Pinpoint the cell where the given text exists, returning its [x, y] midpoint coordinate. 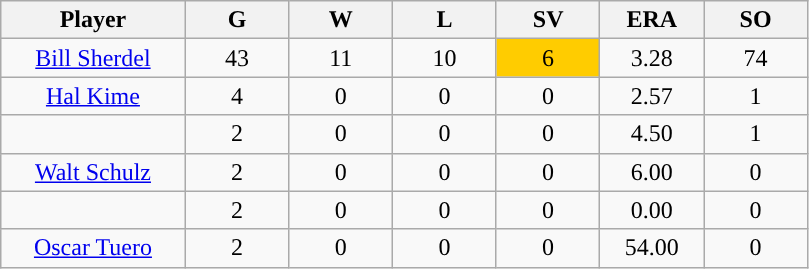
10 [445, 58]
6 [548, 58]
4 [237, 96]
2.57 [652, 96]
43 [237, 58]
Player [93, 20]
Bill Sherdel [93, 58]
Hal Kime [93, 96]
G [237, 20]
Walt Schulz [93, 172]
ERA [652, 20]
11 [341, 58]
74 [756, 58]
SO [756, 20]
Oscar Tuero [93, 248]
54.00 [652, 248]
L [445, 20]
0.00 [652, 210]
W [341, 20]
SV [548, 20]
3.28 [652, 58]
6.00 [652, 172]
4.50 [652, 134]
